Extract the [X, Y] coordinate from the center of the cell holding the provided text.  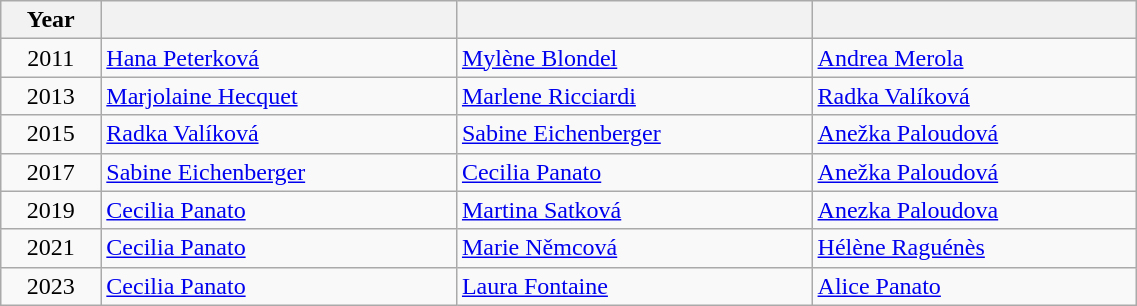
Laura Fontaine [634, 286]
Mylène Blondel [634, 58]
Hélène Raguénès [974, 248]
Marlene Ricciardi [634, 96]
Andrea Merola [974, 58]
Hana Peterková [279, 58]
2021 [51, 248]
Marjolaine Hecquet [279, 96]
2023 [51, 286]
2013 [51, 96]
Anezka Paloudova [974, 210]
2019 [51, 210]
Martina Satková [634, 210]
2017 [51, 172]
Alice Panato [974, 286]
Marie Němcová [634, 248]
Year [51, 20]
2015 [51, 134]
2011 [51, 58]
